Identify which cell holds the provided text, then report its [x, y] central coordinate. 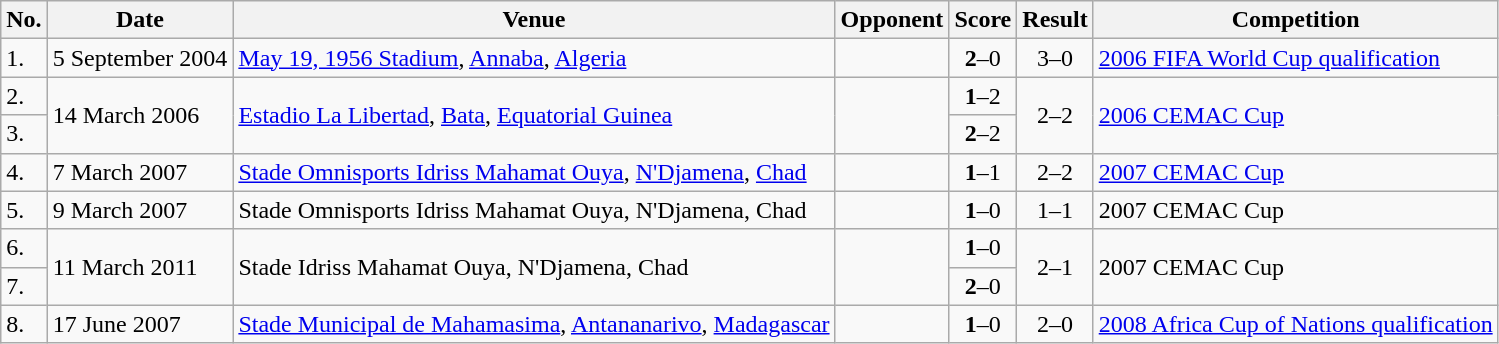
No. [24, 20]
Result [1055, 20]
2006 FIFA World Cup qualification [1296, 58]
2006 CEMAC Cup [1296, 115]
May 19, 1956 Stadium, Annaba, Algeria [534, 58]
5. [24, 210]
Opponent [892, 20]
9 March 2007 [140, 210]
2008 Africa Cup of Nations qualification [1296, 324]
2. [24, 96]
14 March 2006 [140, 115]
Date [140, 20]
6. [24, 248]
5 September 2004 [140, 58]
Stade Municipal de Mahamasima, Antananarivo, Madagascar [534, 324]
Competition [1296, 20]
2–1 [1055, 267]
3–0 [1055, 58]
1–2 [983, 96]
11 March 2011 [140, 267]
1. [24, 58]
4. [24, 172]
17 June 2007 [140, 324]
7. [24, 286]
8. [24, 324]
7 March 2007 [140, 172]
Score [983, 20]
3. [24, 134]
Stade Idriss Mahamat Ouya, N'Djamena, Chad [534, 267]
Estadio La Libertad, Bata, Equatorial Guinea [534, 115]
Venue [534, 20]
